Output the [x, y] coordinate of the center of the cell containing the given text.  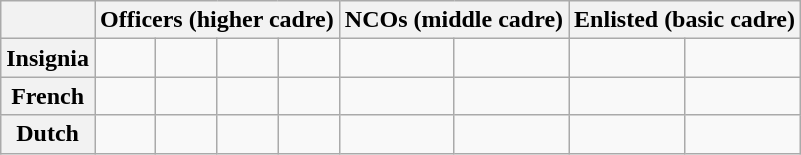
French [48, 96]
Enlisted (basic cadre) [685, 20]
Insignia [48, 58]
Dutch [48, 134]
Officers (higher cadre) [218, 20]
NCOs (middle cadre) [454, 20]
